Extract the (x, y) coordinate from the center of the cell holding the provided text.  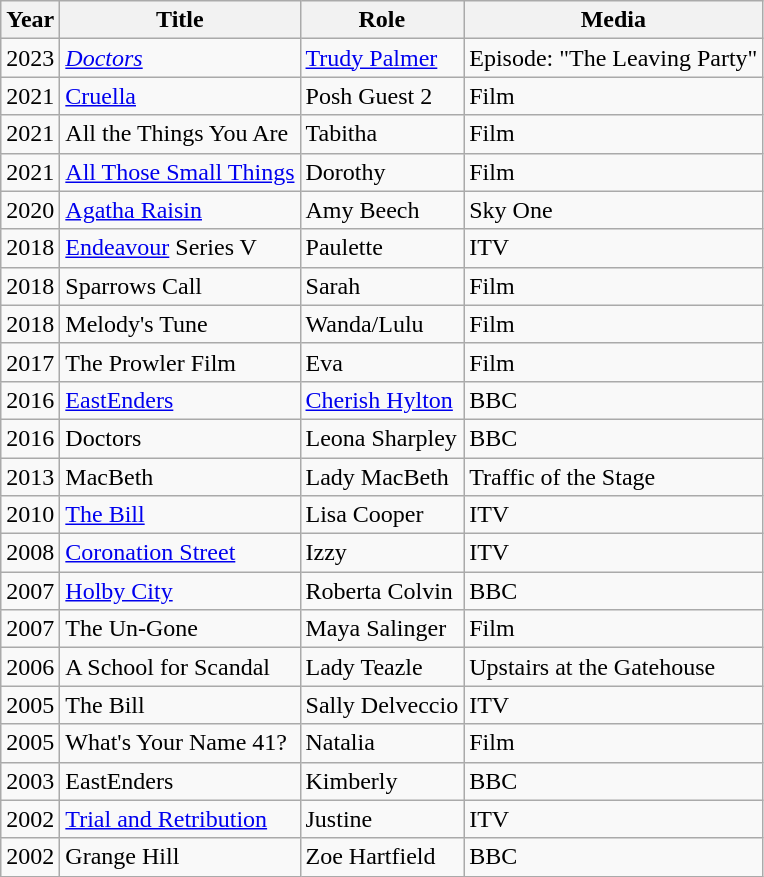
All Those Small Things (180, 172)
Tabitha (382, 134)
Posh Guest 2 (382, 96)
Sarah (382, 286)
Upstairs at the Gatehouse (614, 667)
Media (614, 20)
Paulette (382, 248)
Dorothy (382, 172)
Sparrows Call (180, 286)
Holby City (180, 591)
Trial and Retribution (180, 819)
Trudy Palmer (382, 58)
The Un-Gone (180, 629)
Eva (382, 362)
Title (180, 20)
2020 (30, 210)
Sky One (614, 210)
Lisa Cooper (382, 515)
Izzy (382, 553)
What's Your Name 41? (180, 743)
2023 (30, 58)
Wanda/Lulu (382, 324)
2008 (30, 553)
2010 (30, 515)
A School for Scandal (180, 667)
Sally Delveccio (382, 705)
Cruella (180, 96)
Kimberly (382, 781)
Traffic of the Stage (614, 477)
MacBeth (180, 477)
Amy Beech (382, 210)
Endeavour Series V (180, 248)
Role (382, 20)
2013 (30, 477)
Natalia (382, 743)
Maya Salinger (382, 629)
Year (30, 20)
Zoe Hartfield (382, 857)
2003 (30, 781)
2017 (30, 362)
The Prowler Film (180, 362)
Episode: "The Leaving Party" (614, 58)
Justine (382, 819)
Melody's Tune (180, 324)
Cherish Hylton (382, 400)
Agatha Raisin (180, 210)
Lady MacBeth (382, 477)
Leona Sharpley (382, 438)
Roberta Colvin (382, 591)
Grange Hill (180, 857)
Coronation Street (180, 553)
2006 (30, 667)
All the Things You Are (180, 134)
Lady Teazle (382, 667)
